Output the (X, Y) coordinate of the center of the cell containing the given text.  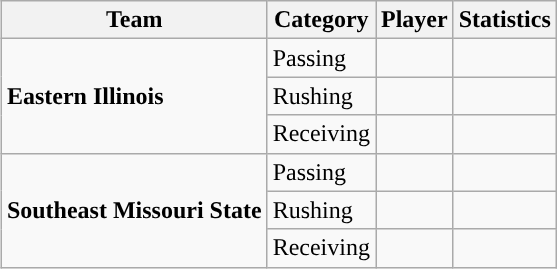
Player (415, 20)
Statistics (504, 20)
Team (134, 20)
Southeast Missouri State (134, 210)
Category (321, 20)
Eastern Illinois (134, 96)
